Find where the given text appears and provide that cell's center as [X, Y] coordinate. 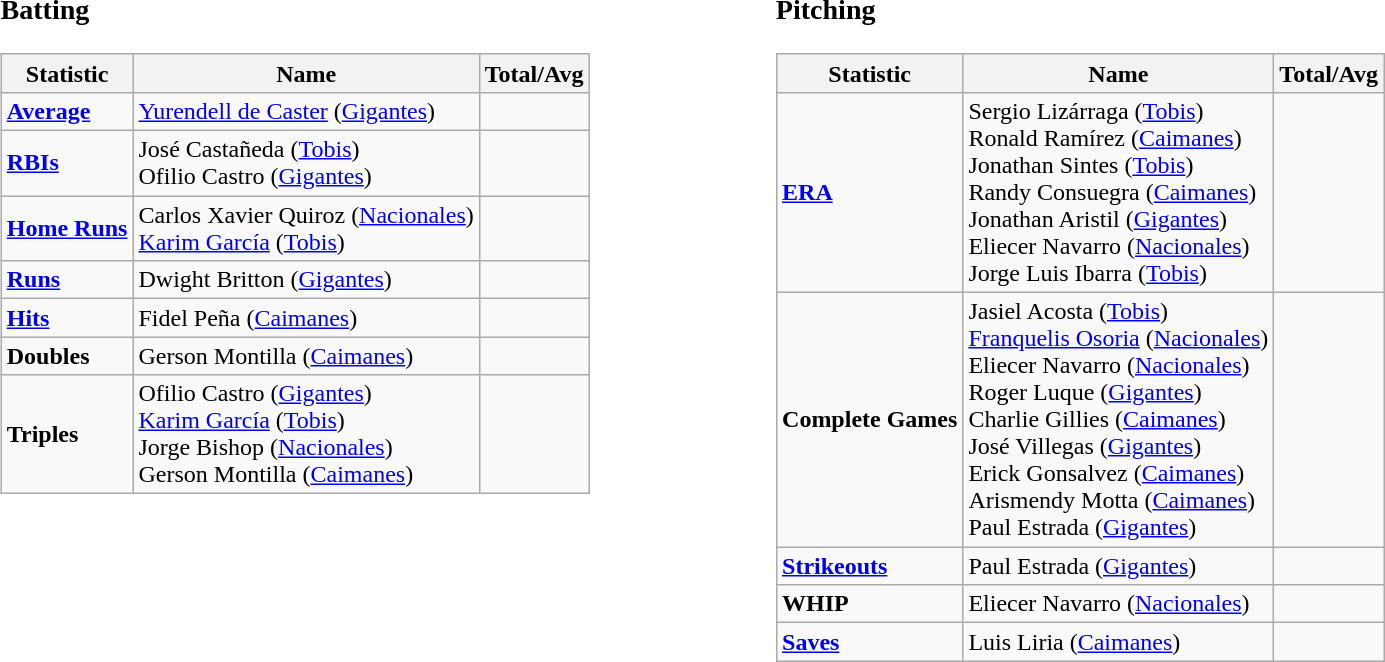
Fidel Peña (Caimanes) [306, 318]
Hits [67, 318]
WHIP [870, 604]
Yurendell de Caster (Gigantes) [306, 111]
Eliecer Navarro (Nacionales) [1118, 604]
Dwight Britton (Gigantes) [306, 280]
RBIs [67, 164]
Triples [67, 434]
Saves [870, 642]
Runs [67, 280]
Carlos Xavier Quiroz (Nacionales) Karim García (Tobis) [306, 228]
Home Runs [67, 228]
José Castañeda (Tobis) Ofilio Castro (Gigantes) [306, 164]
Paul Estrada (Gigantes) [1118, 566]
Ofilio Castro (Gigantes) Karim García (Tobis) Jorge Bishop (Nacionales) Gerson Montilla (Caimanes) [306, 434]
ERA [870, 192]
Doubles [67, 356]
Luis Liria (Caimanes) [1118, 642]
Complete Games [870, 420]
Gerson Montilla (Caimanes) [306, 356]
Average [67, 111]
Strikeouts [870, 566]
